Locate the cell with the specified text and output its (X, Y) center coordinate. 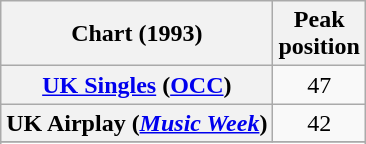
42 (319, 123)
UK Singles (OCC) (137, 85)
UK Airplay (Music Week) (137, 123)
Peakposition (319, 34)
47 (319, 85)
Chart (1993) (137, 34)
